Output the (X, Y) coordinate of the center of the cell containing the given text.  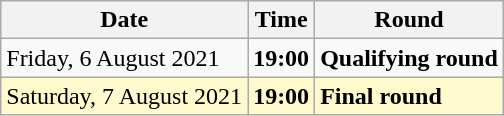
Date (124, 20)
Qualifying round (410, 58)
Time (282, 20)
Final round (410, 96)
Friday, 6 August 2021 (124, 58)
Round (410, 20)
Saturday, 7 August 2021 (124, 96)
